Search for the cell housing the specified text and yield its [x, y] center coordinate. 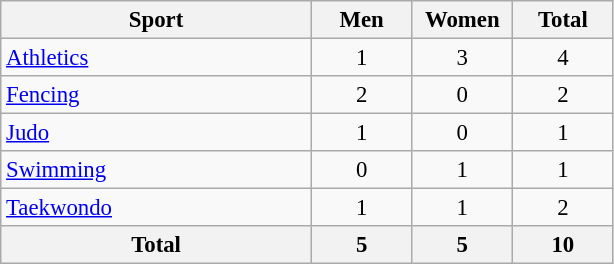
Fencing [156, 95]
Judo [156, 133]
10 [564, 245]
3 [462, 58]
Taekwondo [156, 208]
Athletics [156, 58]
Women [462, 20]
Men [362, 20]
Sport [156, 20]
4 [564, 58]
Swimming [156, 170]
